Provide the [X, Y] coordinate of the cell's center where the given text is located.  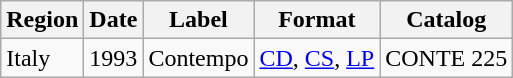
Format [317, 20]
CD, CS, LP [317, 58]
Region [42, 20]
Label [198, 20]
CONTE 225 [446, 58]
Contempo [198, 58]
1993 [114, 58]
Italy [42, 58]
Date [114, 20]
Catalog [446, 20]
